For the text-containing cell, return its midpoint in (x, y) coordinate format. 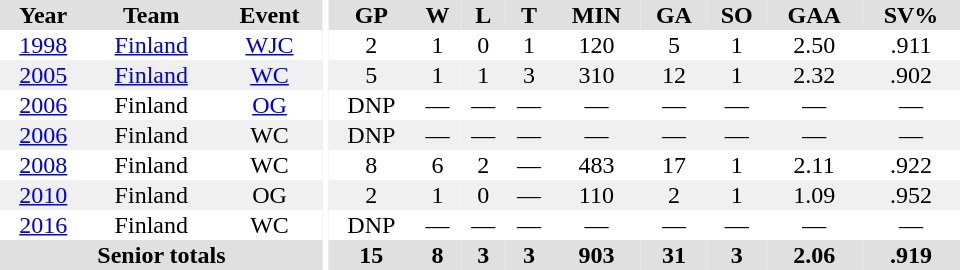
.902 (911, 75)
6 (438, 165)
SV% (911, 15)
2.32 (814, 75)
31 (674, 255)
903 (596, 255)
GA (674, 15)
WJC (270, 45)
SO (736, 15)
Year (44, 15)
1998 (44, 45)
110 (596, 195)
1.09 (814, 195)
2005 (44, 75)
15 (372, 255)
17 (674, 165)
Senior totals (162, 255)
310 (596, 75)
.952 (911, 195)
.911 (911, 45)
2.50 (814, 45)
Event (270, 15)
120 (596, 45)
GAA (814, 15)
483 (596, 165)
2016 (44, 225)
.922 (911, 165)
Team (152, 15)
2008 (44, 165)
2.11 (814, 165)
.919 (911, 255)
W (438, 15)
T (529, 15)
L (483, 15)
12 (674, 75)
MIN (596, 15)
GP (372, 15)
2010 (44, 195)
2.06 (814, 255)
